Determine the (x, y) coordinate at the center of the cell enclosing the given text.  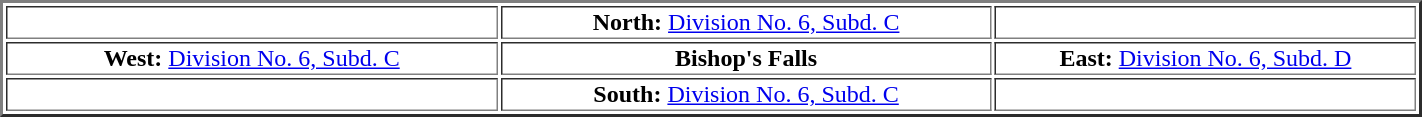
East: Division No. 6, Subd. D (1206, 58)
South: Division No. 6, Subd. C (746, 94)
Bishop's Falls (746, 58)
West: Division No. 6, Subd. C (252, 58)
North: Division No. 6, Subd. C (746, 22)
